From the cell containing the given text, extract its center point as [X, Y] coordinate. 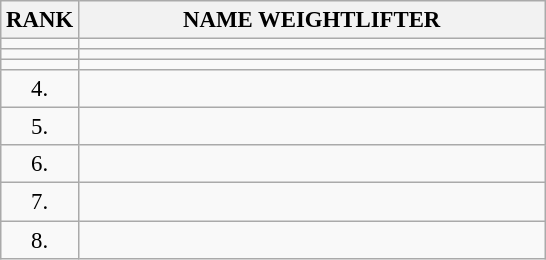
5. [40, 127]
RANK [40, 20]
6. [40, 165]
NAME WEIGHTLIFTER [312, 20]
8. [40, 240]
4. [40, 89]
7. [40, 202]
